Locate the cell with the specified text and output its (X, Y) center coordinate. 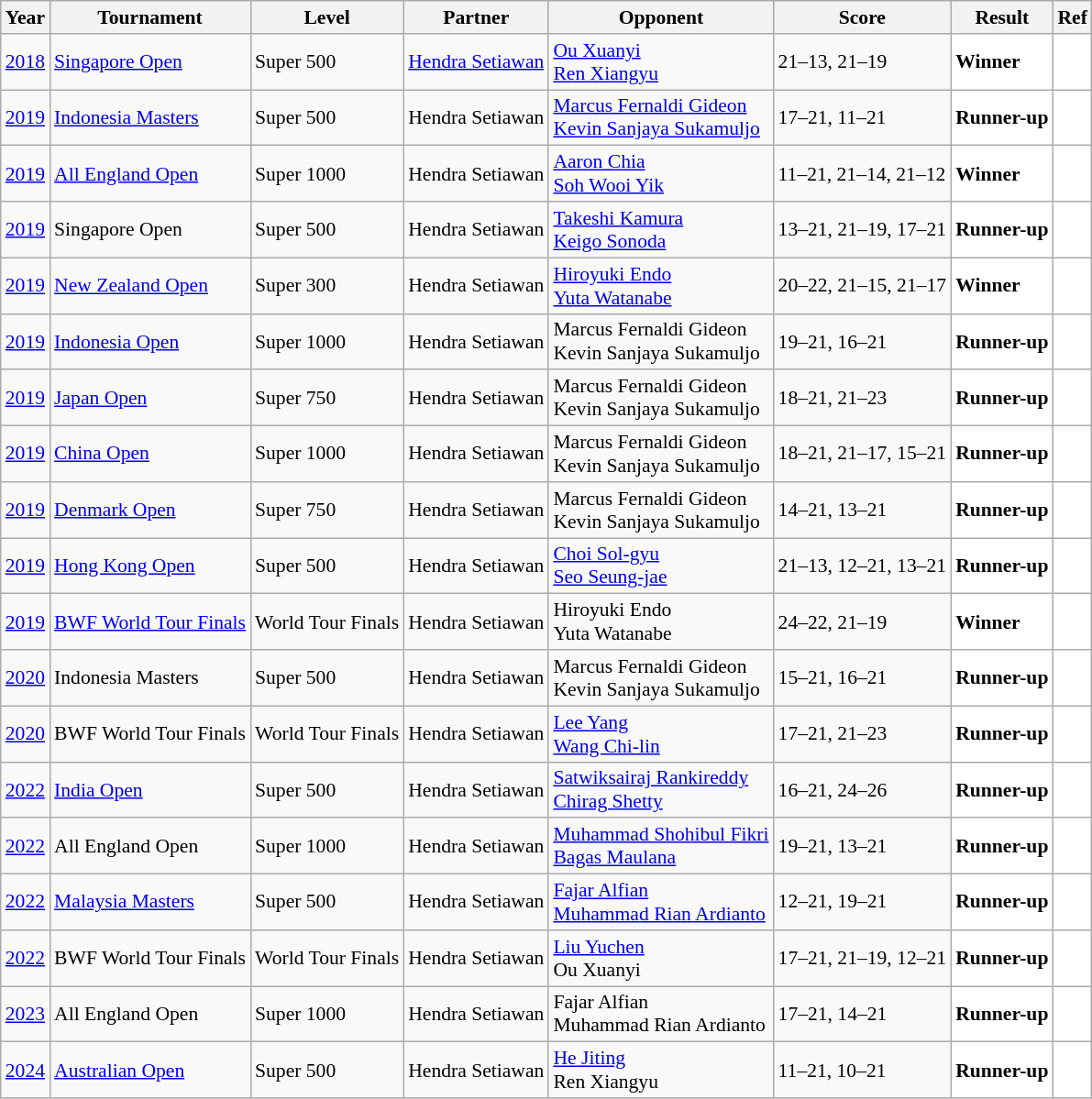
Level (326, 17)
18–21, 21–17, 15–21 (863, 455)
19–21, 13–21 (863, 847)
Result (1001, 17)
Ref (1072, 17)
17–21, 21–23 (863, 733)
Aaron Chia Soh Wooi Yik (660, 174)
16–21, 24–26 (863, 790)
21–13, 12–21, 13–21 (863, 566)
Lee Yang Wang Chi-lin (660, 733)
Muhammad Shohibul Fikri Bagas Maulana (660, 847)
2023 (26, 1014)
Takeshi Kamura Keigo Sonoda (660, 229)
17–21, 21–19, 12–21 (863, 959)
Denmark Open (150, 510)
Year (26, 17)
17–21, 11–21 (863, 117)
13–21, 21–19, 17–21 (863, 229)
Australian Open (150, 1071)
Japan Open (150, 398)
Ou Xuanyi Ren Xiangyu (660, 62)
Hong Kong Open (150, 566)
Choi Sol-gyu Seo Seung-jae (660, 566)
21–13, 21–19 (863, 62)
24–22, 21–19 (863, 621)
2018 (26, 62)
20–22, 21–15, 21–17 (863, 286)
Indonesia Open (150, 341)
Super 300 (326, 286)
18–21, 21–23 (863, 398)
15–21, 16–21 (863, 678)
Satwiksairaj Rankireddy Chirag Shetty (660, 790)
2024 (26, 1071)
Score (863, 17)
India Open (150, 790)
11–21, 10–21 (863, 1071)
New Zealand Open (150, 286)
Tournament (150, 17)
Partner (476, 17)
11–21, 21–14, 21–12 (863, 174)
Opponent (660, 17)
12–21, 19–21 (863, 902)
Liu Yuchen Ou Xuanyi (660, 959)
Malaysia Masters (150, 902)
17–21, 14–21 (863, 1014)
14–21, 13–21 (863, 510)
19–21, 16–21 (863, 341)
China Open (150, 455)
He Jiting Ren Xiangyu (660, 1071)
